Determine the (X, Y) coordinate at the center of the cell enclosing the given text.  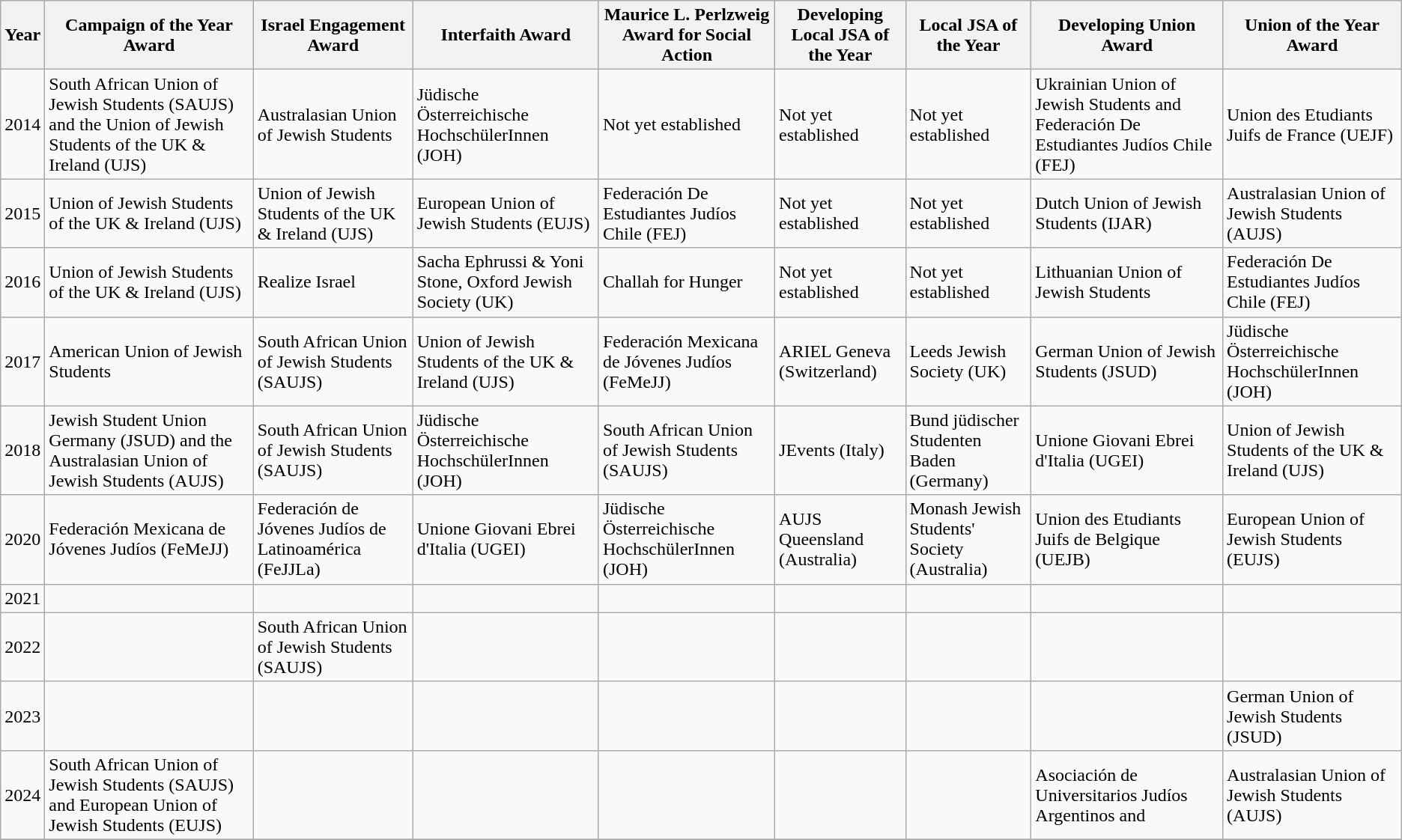
2024 (22, 795)
Union des Etudiants Juifs de Belgique (UEJB) (1127, 539)
ARIEL Geneva (Switzerland) (840, 361)
Bund jüdischer Studenten Baden (Germany) (968, 451)
Sacha Ephrussi & Yoni Stone, Oxford Jewish Society (UK) (506, 282)
Australasian Union of Jewish Students (333, 124)
AUJS Queensland (Australia) (840, 539)
Union of the Year Award (1312, 35)
Developing Local JSA of the Year (840, 35)
Jewish Student Union Germany (JSUD) and the Australasian Union of Jewish Students (AUJS) (149, 451)
Year (22, 35)
Campaign of the Year Award (149, 35)
2016 (22, 282)
Maurice L. Perlzweig Award for Social Action (686, 35)
2015 (22, 213)
2023 (22, 716)
Realize Israel (333, 282)
2022 (22, 647)
Federación de Jóvenes Judíos de Latinoamérica (FeJJLa) (333, 539)
Local JSA of the Year (968, 35)
Interfaith Award (506, 35)
2014 (22, 124)
South African Union of Jewish Students (SAUJS) and the Union of Jewish Students of the UK & Ireland (UJS) (149, 124)
2021 (22, 598)
2020 (22, 539)
2017 (22, 361)
JEvents (Italy) (840, 451)
Monash Jewish Students' Society (Australia) (968, 539)
Lithuanian Union of Jewish Students (1127, 282)
Union des Etudiants Juifs de France (UEJF) (1312, 124)
Challah for Hunger (686, 282)
Ukrainian Union of Jewish Students and Federación De Estudiantes Judíos Chile (FEJ) (1127, 124)
Asociación de Universitarios Judíos Argentinos and (1127, 795)
Leeds Jewish Society (UK) (968, 361)
Israel Engagement Award (333, 35)
South African Union of Jewish Students (SAUJS) and European Union of Jewish Students (EUJS) (149, 795)
2018 (22, 451)
Dutch Union of Jewish Students (IJAR) (1127, 213)
Developing Union Award (1127, 35)
American Union of Jewish Students (149, 361)
